Output the (X, Y) coordinate of the center of the cell containing the given text.  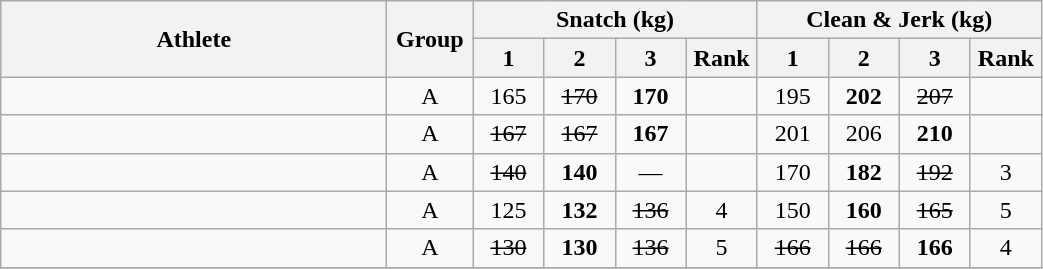
182 (864, 172)
195 (792, 96)
207 (934, 96)
150 (792, 210)
Snatch (kg) (615, 20)
Athlete (194, 39)
Group (430, 39)
125 (508, 210)
Clean & Jerk (kg) (899, 20)
206 (864, 134)
— (650, 172)
201 (792, 134)
160 (864, 210)
202 (864, 96)
132 (580, 210)
210 (934, 134)
192 (934, 172)
